Return (x, y) of the center of cell containing provided text 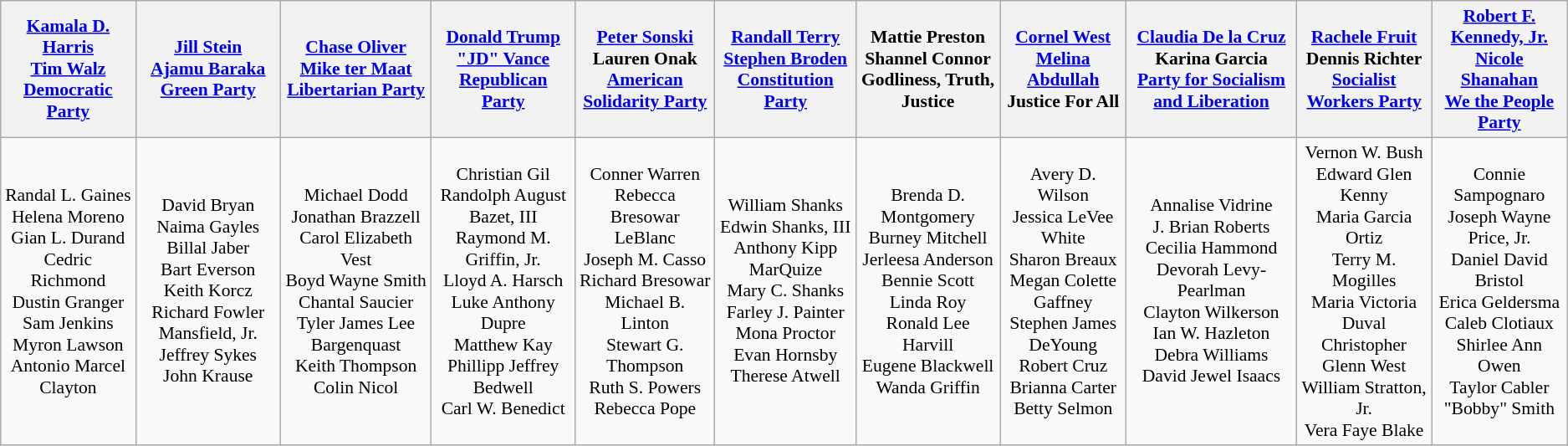
Vernon W. BushEdward Glen KennyMaria Garcia OrtizTerry M. MogillesMaria Victoria DuvalChristopher Glenn WestWilliam Stratton, Jr.Vera Faye Blake (1364, 291)
Kamala D. HarrisTim WalzDemocratic Party (69, 69)
Jill SteinAjamu BarakaGreen Party (208, 69)
Connie SampognaroJoseph Wayne Price, Jr.Daniel David BristolErica GeldersmaCaleb ClotiauxShirlee Ann OwenTaylor Cabler"Bobby" Smith (1499, 291)
Peter SonskiLauren OnakAmerican Solidarity Party (646, 69)
Conner WarrenRebecca Bresowar LeBlancJoseph M. CassoRichard BresowarMichael B. LintonStewart G. ThompsonRuth S. PowersRebecca Pope (646, 291)
Randal L. GainesHelena MorenoGian L. DurandCedric RichmondDustin GrangerSam JenkinsMyron LawsonAntonio Marcel Clayton (69, 291)
Christian GilRandolph August Bazet, IIIRaymond M. Griffin, Jr.Lloyd A. HarschLuke Anthony DupreMatthew KayPhillipp Jeffrey BedwellCarl W. Benedict (503, 291)
Mattie PrestonShannel ConnorGodliness, Truth, Justice (928, 69)
Robert F. Kennedy, Jr.Nicole ShanahanWe the People Party (1499, 69)
Rachele FruitDennis RichterSocialist Workers Party (1364, 69)
Michael DoddJonathan BrazzellCarol Elizabeth VestBoyd Wayne SmithChantal SaucierTyler James Lee BargenquastKeith ThompsonColin Nicol (356, 291)
Randall TerryStephen BrodenConstitution Party (786, 69)
Annalise VidrineJ. Brian RobertsCecilia HammondDevorah Levy-PearlmanClayton WilkersonIan W. HazletonDebra WilliamsDavid Jewel Isaacs (1211, 291)
Cornel WestMelina AbdullahJustice For All (1064, 69)
Chase OliverMike ter MaatLibertarian Party (356, 69)
Claudia De la CruzKarina GarciaParty for Socialism and Liberation (1211, 69)
David BryanNaima GaylesBillal JaberBart EversonKeith KorczRichard Fowler Mansfield, Jr.Jeffrey SykesJohn Krause (208, 291)
William ShanksEdwin Shanks, IIIAnthony Kipp MarQuizeMary C. ShanksFarley J. PainterMona ProctorEvan HornsbyTherese Atwell (786, 291)
Avery D. WilsonJessica LeVee WhiteSharon BreauxMegan Colette GaffneyStephen James DeYoungRobert CruzBrianna CarterBetty Selmon (1064, 291)
Donald Trump"JD" VanceRepublican Party (503, 69)
Brenda D. MontgomeryBurney MitchellJerleesa AndersonBennie ScottLinda RoyRonald Lee HarvillEugene BlackwellWanda Griffin (928, 291)
